Return the (x, y) coordinate for the center point of the cell that contains the specified text.  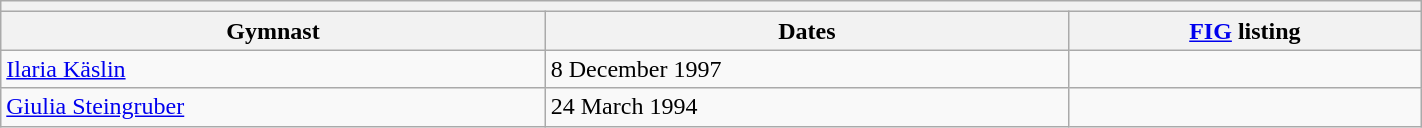
8 December 1997 (806, 69)
Gymnast (273, 31)
FIG listing (1246, 31)
24 March 1994 (806, 107)
Dates (806, 31)
Giulia Steingruber (273, 107)
Ilaria Käslin (273, 69)
